Determine the [x, y] coordinate at the center of the cell enclosing the given text.  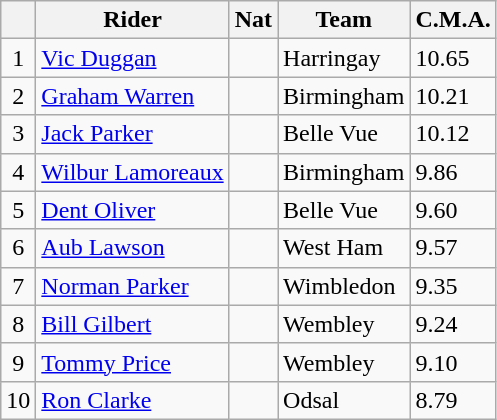
Rider [132, 20]
Wimbledon [344, 286]
10.65 [453, 58]
4 [18, 172]
Tommy Price [132, 362]
Nat [253, 20]
8.79 [453, 400]
10.12 [453, 134]
2 [18, 96]
3 [18, 134]
Jack Parker [132, 134]
10 [18, 400]
8 [18, 324]
Bill Gilbert [132, 324]
Team [344, 20]
5 [18, 210]
C.M.A. [453, 20]
Dent Oliver [132, 210]
7 [18, 286]
Ron Clarke [132, 400]
1 [18, 58]
Odsal [344, 400]
10.21 [453, 96]
Harringay [344, 58]
Aub Lawson [132, 248]
9 [18, 362]
Wilbur Lamoreaux [132, 172]
Vic Duggan [132, 58]
9.60 [453, 210]
West Ham [344, 248]
9.86 [453, 172]
Norman Parker [132, 286]
6 [18, 248]
9.57 [453, 248]
9.24 [453, 324]
Graham Warren [132, 96]
9.10 [453, 362]
9.35 [453, 286]
